Detect which cell encompasses the target text, then output its (X, Y) center coordinate. 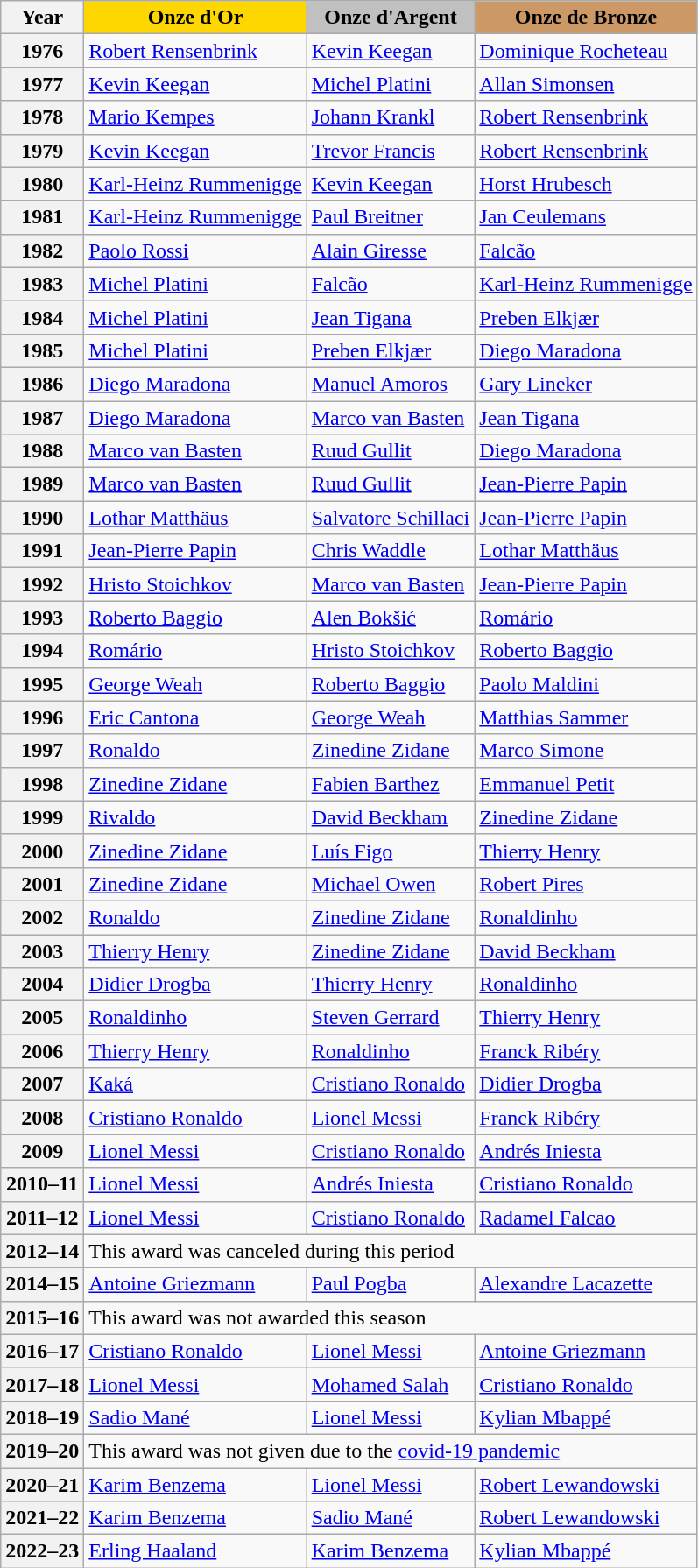
1989 (42, 484)
1988 (42, 451)
This award was canceled during this period (391, 1251)
Emmanuel Petit (586, 784)
1987 (42, 418)
Mohamed Salah (391, 1384)
Paolo Maldini (586, 684)
1980 (42, 184)
Manuel Amoros (391, 384)
1981 (42, 217)
1979 (42, 151)
Gary Lineker (586, 384)
Matthias Sammer (586, 717)
Luís Figo (391, 851)
1997 (42, 751)
1984 (42, 317)
2019–20 (42, 1451)
1990 (42, 518)
Year (42, 18)
This award was not given due to the covid-19 pandemic (391, 1451)
2007 (42, 1084)
1999 (42, 817)
1986 (42, 384)
1993 (42, 618)
Trevor Francis (391, 151)
1992 (42, 584)
2008 (42, 1118)
1985 (42, 350)
Horst Hrubesch (586, 184)
1976 (42, 51)
1994 (42, 651)
Allan Simonsen (586, 84)
2012–14 (42, 1251)
1991 (42, 551)
2015–16 (42, 1317)
Salvatore Schillaci (391, 518)
2005 (42, 1018)
Steven Gerrard (391, 1018)
Onze d'Or (195, 18)
Johann Krankl (391, 117)
1978 (42, 117)
2014–15 (42, 1284)
Onze d'Argent (391, 18)
This award was not awarded this season (391, 1317)
1995 (42, 684)
Kaká (195, 1084)
1996 (42, 717)
2003 (42, 950)
2004 (42, 985)
2016–17 (42, 1351)
Paul Breitner (391, 217)
Paul Pogba (391, 1284)
Marco Simone (586, 751)
Jan Ceulemans (586, 217)
Paolo Rossi (195, 251)
Onze de Bronze (586, 18)
1998 (42, 784)
Alexandre Lacazette (586, 1284)
2001 (42, 884)
2021–22 (42, 1518)
Chris Waddle (391, 551)
Erling Haaland (195, 1551)
1982 (42, 251)
Robert Pires (586, 884)
Mario Kempes (195, 117)
1983 (42, 284)
1977 (42, 84)
Michael Owen (391, 884)
2009 (42, 1151)
Rivaldo (195, 817)
2022–23 (42, 1551)
2018–19 (42, 1417)
2002 (42, 917)
2000 (42, 851)
Dominique Rocheteau (586, 51)
2011–12 (42, 1218)
2010–11 (42, 1184)
Alen Bokšić (391, 618)
2017–18 (42, 1384)
Radamel Falcao (586, 1218)
Alain Giresse (391, 251)
Eric Cantona (195, 717)
2006 (42, 1051)
2020–21 (42, 1485)
Fabien Barthez (391, 784)
